Capture the cell that displays the provided text and extract its (X, Y) central coordinate. 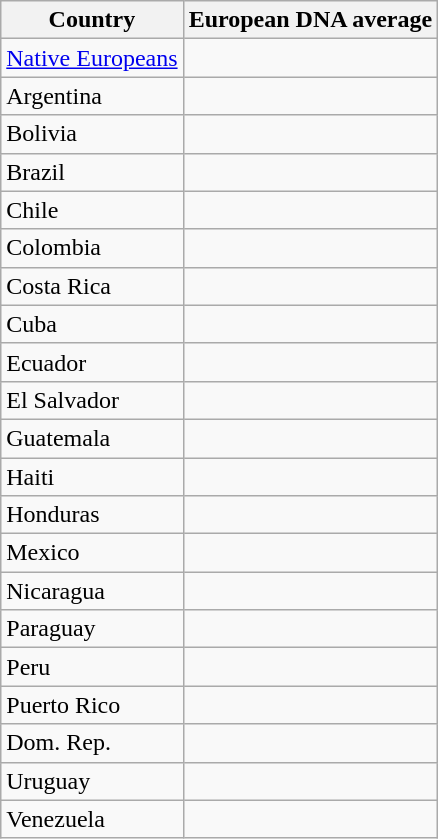
Uruguay (92, 781)
Peru (92, 667)
Honduras (92, 515)
Venezuela (92, 819)
Bolivia (92, 134)
Argentina (92, 96)
Colombia (92, 248)
Ecuador (92, 362)
Guatemala (92, 438)
El Salvador (92, 400)
Haiti (92, 477)
Mexico (92, 553)
Native Europeans (92, 58)
Costa Rica (92, 286)
Country (92, 20)
Puerto Rico (92, 705)
Paraguay (92, 629)
European DNA average (310, 20)
Brazil (92, 172)
Nicaragua (92, 591)
Chile (92, 210)
Cuba (92, 324)
Dom. Rep. (92, 743)
